Provide the [X, Y] coordinate of the cell's center where the given text is located.  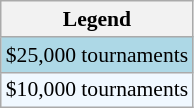
$10,000 tournaments [97, 90]
Legend [97, 19]
$25,000 tournaments [97, 55]
